Output the [X, Y] coordinate of the center of the cell containing the given text.  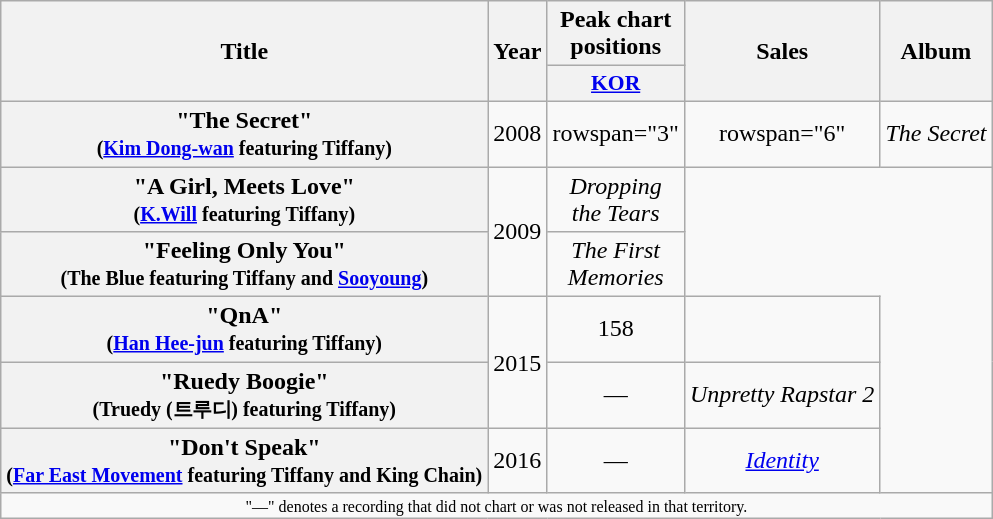
2008 [518, 134]
Dropping the Tears [616, 198]
KOR [616, 84]
"The Secret"(Kim Dong-wan featuring Tiffany) [244, 134]
The First Memories [616, 264]
"Feeling Only You"(The Blue featuring Tiffany and Sooyoung) [244, 264]
Album [936, 52]
Identity [782, 460]
rowspan="6" [782, 134]
rowspan="3" [616, 134]
Year [518, 52]
"—" denotes a recording that did not chart or was not released in that territory. [496, 505]
"Don't Speak"(Far East Movement featuring Tiffany and King Chain) [244, 460]
Peak chartpositions [616, 34]
"QnA"(Han Hee-jun featuring Tiffany) [244, 330]
"A Girl, Meets Love"(K.Will featuring Tiffany) [244, 198]
Unpretty Rapstar 2 [782, 396]
Sales [782, 52]
2009 [518, 231]
Title [244, 52]
2015 [518, 363]
2016 [518, 460]
158 [616, 330]
"Ruedy Boogie"(Truedy (트루디) featuring Tiffany) [244, 396]
The Secret [936, 134]
